Identify which cell holds the provided text, then report its [x, y] central coordinate. 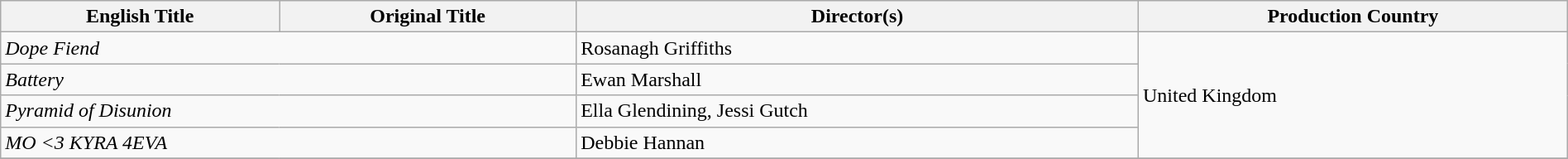
Ella Glendining, Jessi Gutch [858, 111]
Production Country [1353, 17]
MO <3 KYRA 4EVA [289, 142]
Ewan Marshall [858, 79]
Original Title [428, 17]
Pyramid of Disunion [289, 111]
Debbie Hannan [858, 142]
United Kingdom [1353, 95]
Rosanagh Griffiths [858, 48]
Battery [289, 79]
Director(s) [858, 17]
English Title [141, 17]
Dope Fiend [289, 48]
